For the text-containing cell, return its midpoint in [X, Y] coordinate format. 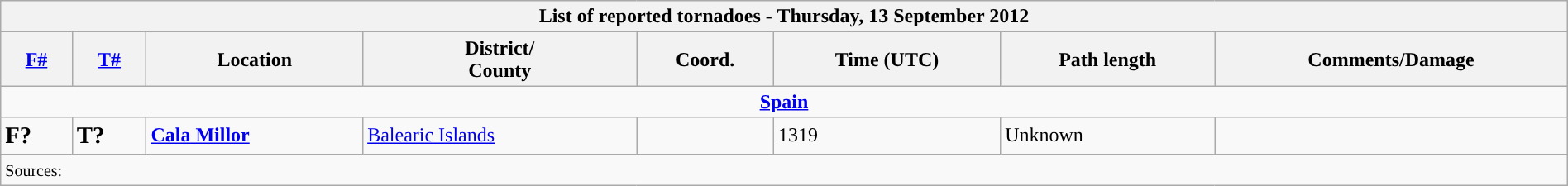
Spain [784, 102]
Path length [1108, 60]
Balearic Islands [500, 136]
1319 [887, 136]
F# [36, 60]
F? [36, 136]
Time (UTC) [887, 60]
List of reported tornadoes - Thursday, 13 September 2012 [784, 17]
Sources: [784, 169]
Comments/Damage [1391, 60]
Cala Millor [255, 136]
T? [109, 136]
T# [109, 60]
Location [255, 60]
Coord. [705, 60]
Unknown [1108, 136]
District/County [500, 60]
